Pinpoint the cell where the given text exists, returning its [X, Y] midpoint coordinate. 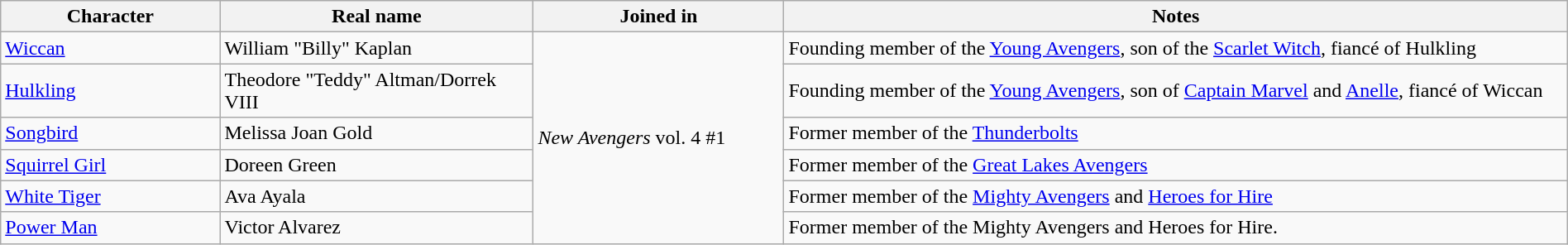
Melissa Joan Gold [377, 133]
Joined in [658, 17]
Character [111, 17]
Ava Ayala [377, 196]
New Avengers vol. 4 #1 [658, 137]
Theodore "Teddy" Altman/Dorrek VIII [377, 91]
Notes [1176, 17]
Hulkling [111, 91]
Power Man [111, 228]
White Tiger [111, 196]
Former member of the Thunderbolts [1176, 133]
Victor Alvarez [377, 228]
Wiccan [111, 48]
Songbird [111, 133]
Former member of the Mighty Avengers and Heroes for Hire [1176, 196]
Former member of the Mighty Avengers and Heroes for Hire. [1176, 228]
Real name [377, 17]
Squirrel Girl [111, 165]
Founding member of the Young Avengers, son of the Scarlet Witch, fiancé of Hulkling [1176, 48]
William "Billy" Kaplan [377, 48]
Founding member of the Young Avengers, son of Captain Marvel and Anelle, fiancé of Wiccan [1176, 91]
Former member of the Great Lakes Avengers [1176, 165]
Doreen Green [377, 165]
